Scan for the cell matching the given text and deliver its (X, Y) coordinate at center. 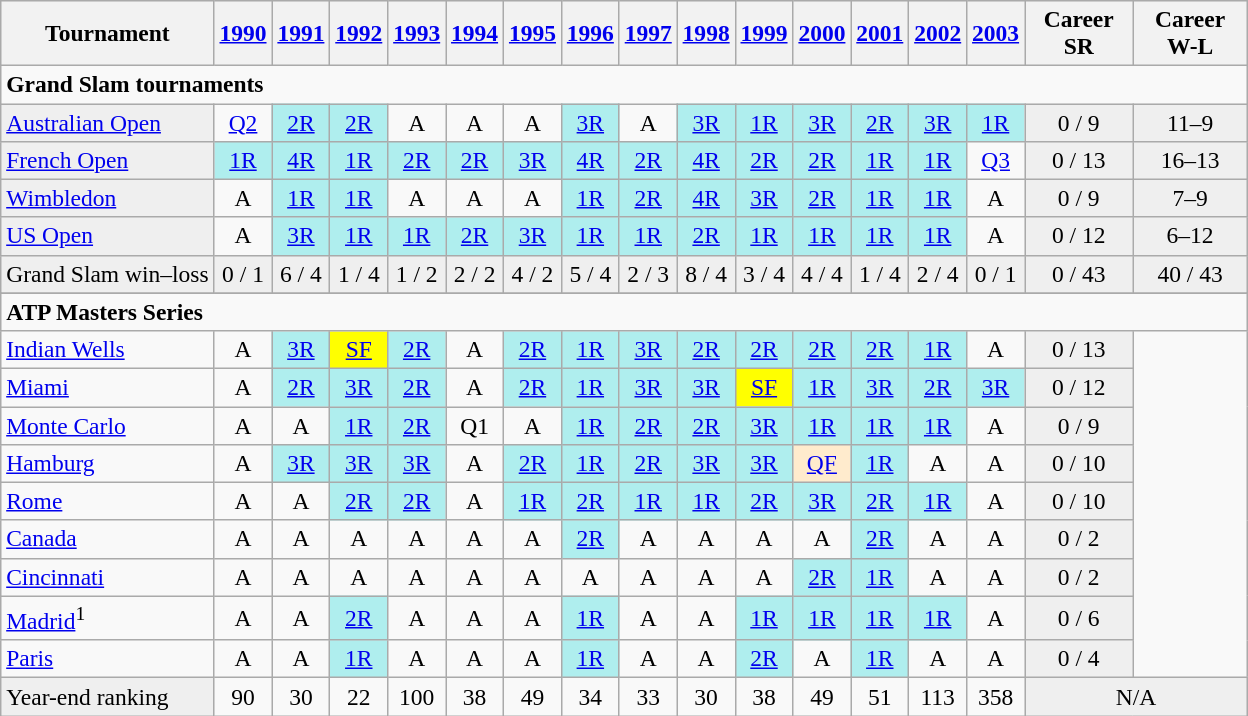
Paris (108, 659)
US Open (108, 236)
11–9 (1190, 122)
Career W-L (1190, 32)
1996 (590, 32)
100 (417, 697)
Q3 (996, 160)
0 / 4 (1079, 659)
358 (996, 697)
8 / 4 (706, 274)
Grand Slam tournaments (624, 84)
3 / 4 (764, 274)
113 (938, 697)
6–12 (1190, 236)
ATP Masters Series (624, 312)
0 / 6 (1079, 618)
22 (359, 697)
1997 (648, 32)
1 / 2 (417, 274)
Australian Open (108, 122)
5 / 4 (590, 274)
Year-end ranking (108, 697)
2 / 4 (938, 274)
Q1 (475, 425)
90 (243, 697)
Rome (108, 501)
2 / 3 (648, 274)
Grand Slam win–loss (108, 274)
2000 (822, 32)
4 / 4 (822, 274)
Cincinnati (108, 577)
16–13 (1190, 160)
6 / 4 (301, 274)
1992 (359, 32)
N/A (1136, 697)
Canada (108, 539)
Miami (108, 387)
51 (880, 697)
Wimbledon (108, 198)
Hamburg (108, 463)
2002 (938, 32)
7–9 (1190, 198)
40 / 43 (1190, 274)
1999 (764, 32)
Madrid1 (108, 618)
4 / 2 (533, 274)
1993 (417, 32)
1990 (243, 32)
QF (822, 463)
Career SR (1079, 32)
2 / 2 (475, 274)
2001 (880, 32)
Q2 (243, 122)
French Open (108, 160)
34 (590, 697)
1994 (475, 32)
Monte Carlo (108, 425)
Tournament (108, 32)
1995 (533, 32)
33 (648, 697)
1991 (301, 32)
1998 (706, 32)
Indian Wells (108, 349)
0 / 43 (1079, 274)
2003 (996, 32)
